Search for the cell housing the specified text and yield its (x, y) center coordinate. 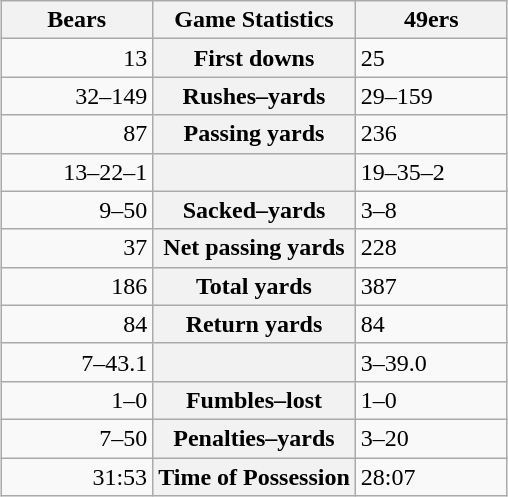
Bears (77, 20)
28:07 (431, 477)
Sacked–yards (254, 210)
13 (77, 58)
Game Statistics (254, 20)
29–159 (431, 96)
32–149 (77, 96)
31:53 (77, 477)
186 (77, 286)
3–39.0 (431, 362)
25 (431, 58)
13–22–1 (77, 172)
7–50 (77, 438)
7–43.1 (77, 362)
Net passing yards (254, 248)
Total yards (254, 286)
87 (77, 134)
Return yards (254, 324)
Penalties–yards (254, 438)
Fumbles–lost (254, 400)
387 (431, 286)
Rushes–yards (254, 96)
37 (77, 248)
3–20 (431, 438)
49ers (431, 20)
9–50 (77, 210)
First downs (254, 58)
3–8 (431, 210)
228 (431, 248)
Time of Possession (254, 477)
236 (431, 134)
19–35–2 (431, 172)
Passing yards (254, 134)
